Find where the given text appears and provide that cell's center as (X, Y) coordinate. 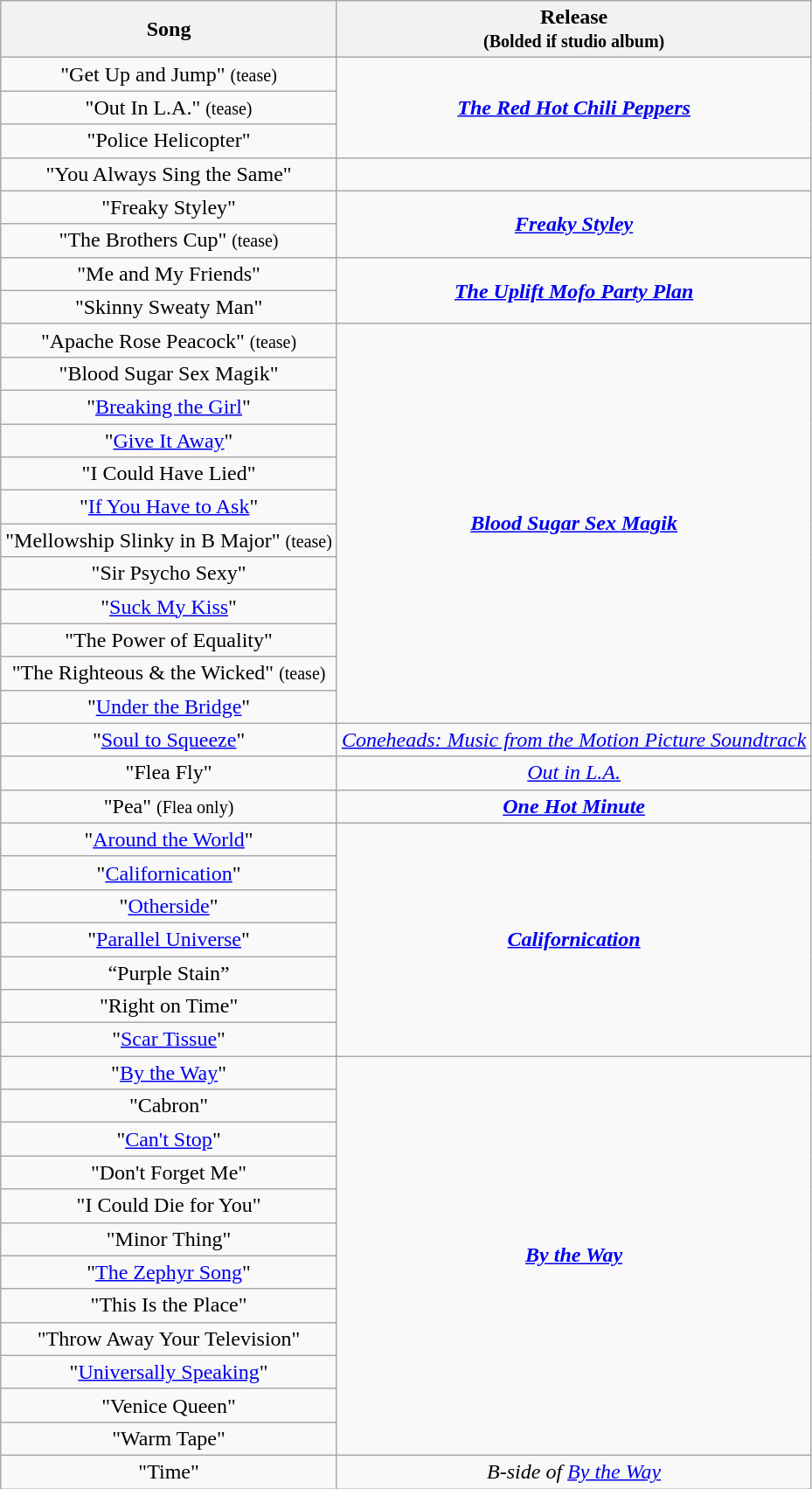
"Apache Rose Peacock" (tease) (170, 340)
"Time" (170, 1472)
"The Power of Equality" (170, 640)
"Me and My Friends" (170, 274)
"Flea Fly" (170, 773)
"Scar Tissue" (170, 1040)
Out in L.A. (573, 773)
B-side of By the Way (573, 1472)
Californication (573, 939)
Coneheads: Music from the Motion Picture Soundtrack (573, 740)
Song (170, 30)
"Mellowship Slinky in B Major" (tease) (170, 540)
"I Could Die for You" (170, 1206)
"Sir Psycho Sexy" (170, 574)
"Californication" (170, 873)
"Right on Time" (170, 1006)
"The Righteous & the Wicked" (tease) (170, 673)
“Purple Stain” (170, 973)
"Skinny Sweaty Man" (170, 307)
Release(Bolded if studio album) (573, 30)
"Around the World" (170, 839)
"Venice Queen" (170, 1405)
"Don't Forget Me" (170, 1172)
"Pea" (Flea only) (170, 806)
"The Brothers Cup" (tease) (170, 240)
The Uplift Mofo Party Plan (573, 290)
"You Always Sing the Same" (170, 174)
Freaky Styley (573, 224)
"Can't Stop" (170, 1139)
"Throw Away Your Television" (170, 1339)
"This Is the Place" (170, 1305)
"Soul to Squeeze" (170, 740)
"Blood Sugar Sex Magik" (170, 373)
"Minor Thing" (170, 1239)
The Red Hot Chili Peppers (573, 108)
"Out In L.A." (tease) (170, 108)
"If You Have to Ask" (170, 507)
"The Zephyr Song" (170, 1272)
"Warm Tape" (170, 1438)
"Police Helicopter" (170, 141)
"Otherside" (170, 906)
"Under the Bridge" (170, 706)
"Breaking the Girl" (170, 407)
"Suck My Kiss" (170, 607)
"Cabron" (170, 1106)
One Hot Minute (573, 806)
"Parallel Universe" (170, 939)
"Universally Speaking" (170, 1372)
"I Could Have Lied" (170, 474)
"By the Way" (170, 1073)
By the Way (573, 1256)
Blood Sugar Sex Magik (573, 523)
"Give It Away" (170, 440)
"Get Up and Jump" (tease) (170, 74)
"Freaky Styley" (170, 207)
